Determine the [x, y] coordinate at the center of the cell enclosing the given text.  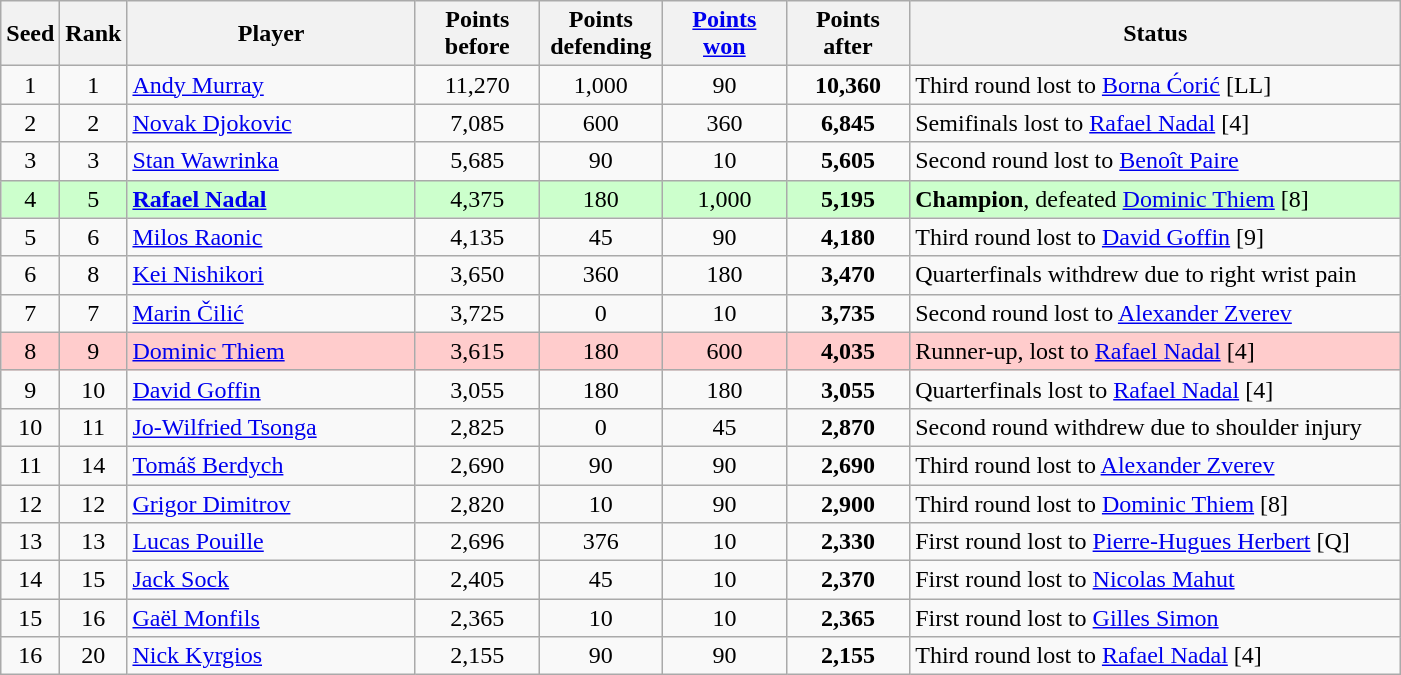
Second round lost to Benoît Paire [1156, 161]
Andy Murray [272, 85]
2,825 [477, 427]
4,135 [477, 237]
Points defending [601, 34]
Quarterfinals withdrew due to right wrist pain [1156, 275]
10,360 [848, 85]
2,330 [848, 542]
Status [1156, 34]
5,685 [477, 161]
2,870 [848, 427]
3,650 [477, 275]
Champion, defeated Dominic Thiem [8] [1156, 199]
7,085 [477, 123]
2,370 [848, 580]
3,615 [477, 351]
376 [601, 542]
Third round lost to Dominic Thiem [8] [1156, 503]
Jack Sock [272, 580]
Points won [725, 34]
Points before [477, 34]
2,696 [477, 542]
Lucas Pouille [272, 542]
First round lost to Pierre-Hugues Herbert [Q] [1156, 542]
Third round lost to David Goffin [9] [1156, 237]
First round lost to Gilles Simon [1156, 618]
5,605 [848, 161]
First round lost to Nicolas Mahut [1156, 580]
Rafael Nadal [272, 199]
Milos Raonic [272, 237]
4,035 [848, 351]
Second round lost to Alexander Zverev [1156, 313]
Runner-up, lost to Rafael Nadal [4] [1156, 351]
Semifinals lost to Rafael Nadal [4] [1156, 123]
Stan Wawrinka [272, 161]
Tomáš Berdych [272, 465]
4,180 [848, 237]
6,845 [848, 123]
2,405 [477, 580]
11,270 [477, 85]
3,470 [848, 275]
Jo-Wilfried Tsonga [272, 427]
4,375 [477, 199]
Rank [94, 34]
Nick Kyrgios [272, 656]
David Goffin [272, 389]
Third round lost to Alexander Zverev [1156, 465]
Marin Čilić [272, 313]
Dominic Thiem [272, 351]
4 [30, 199]
5,195 [848, 199]
20 [94, 656]
Quarterfinals lost to Rafael Nadal [4] [1156, 389]
Grigor Dimitrov [272, 503]
2,820 [477, 503]
Kei Nishikori [272, 275]
Gaël Monfils [272, 618]
Third round lost to Rafael Nadal [4] [1156, 656]
Third round lost to Borna Ćorić [LL] [1156, 85]
Player [272, 34]
Points after [848, 34]
Novak Djokovic [272, 123]
Second round withdrew due to shoulder injury [1156, 427]
3,725 [477, 313]
3,735 [848, 313]
Seed [30, 34]
2,900 [848, 503]
